Detect which cell encompasses the target text, then output its [x, y] center coordinate. 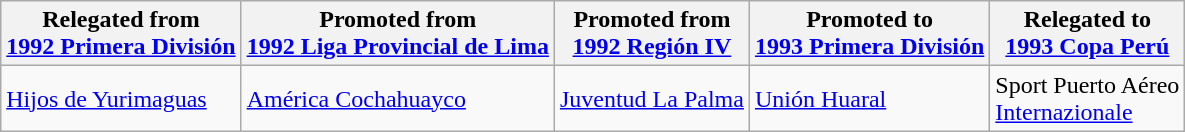
Promoted to1993 Primera División [869, 34]
Promoted from1992 Liga Provincial de Lima [398, 34]
Juventud La Palma [652, 98]
Relegated to1993 Copa Perú [1088, 34]
Promoted from1992 Región IV [652, 34]
Sport Puerto Aéreo Internazionale [1088, 98]
Unión Huaral [869, 98]
Hijos de Yurimaguas [121, 98]
Relegated from1992 Primera División [121, 34]
América Cochahuayco [398, 98]
